Return [X, Y] of the center of cell containing provided text 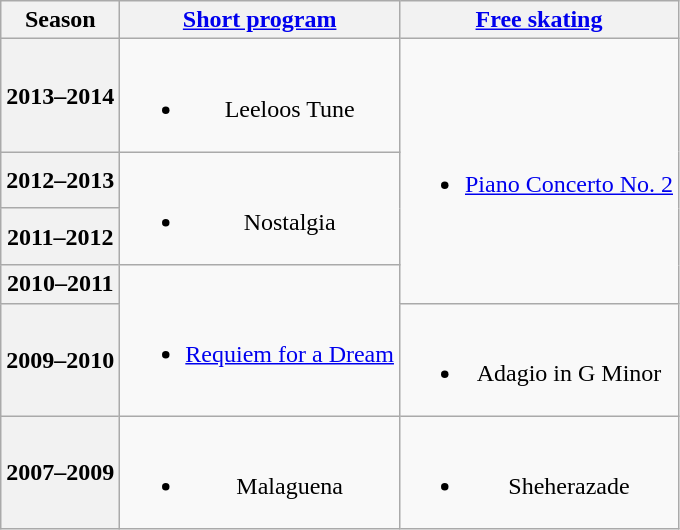
Adagio in G Minor [538, 360]
Season [60, 20]
2012–2013 [60, 180]
2009–2010 [60, 360]
Leeloos Tune [260, 96]
Free skating [538, 20]
2007–2009 [60, 472]
Short program [260, 20]
Sheherazade [538, 472]
Malaguena [260, 472]
Requiem for a Dream [260, 340]
Nostalgia [260, 208]
2010–2011 [60, 284]
2011–2012 [60, 236]
Piano Concerto No. 2 [538, 171]
2013–2014 [60, 96]
